For the text-containing cell, return its midpoint in (x, y) coordinate format. 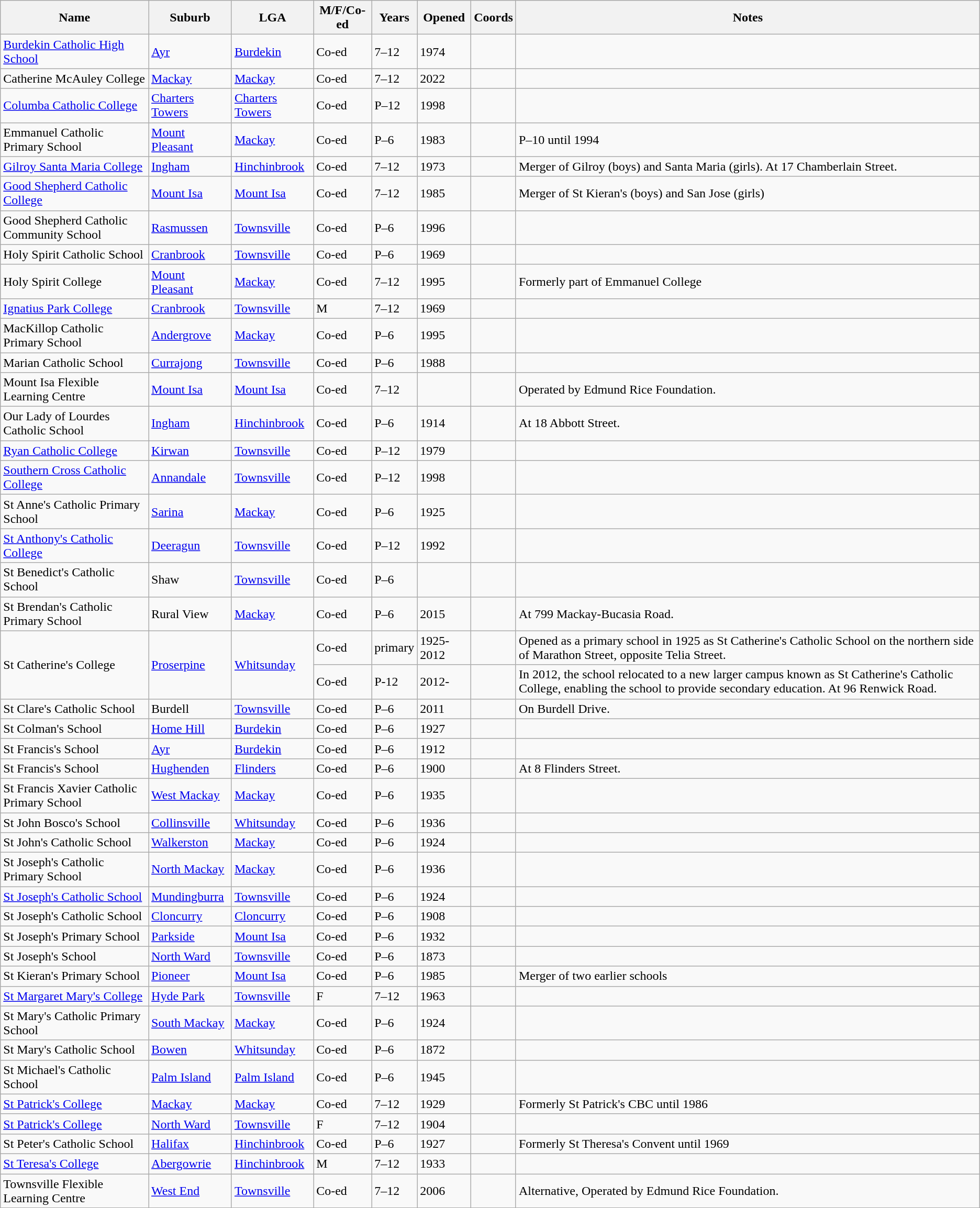
2012- (444, 681)
Deeragun (191, 545)
Columba Catholic College (74, 106)
St Catherine's College (74, 665)
Sarina (191, 512)
Pioneer (191, 976)
St Margaret Mary's College (74, 996)
Burdell (191, 709)
Ignatius Park College (74, 308)
St Kieran's Primary School (74, 976)
Mount Isa Flexible Learning Centre (74, 389)
Formerly part of Emmanuel College (748, 282)
St Brendan's Catholic Primary School (74, 613)
Home Hill (191, 729)
1929 (444, 1104)
St Francis Xavier Catholic Primary School (74, 796)
On Burdell Drive. (748, 709)
P-12 (395, 681)
Our Lady of Lourdes Catholic School (74, 424)
St Joseph's School (74, 956)
Parkside (191, 936)
1974 (444, 51)
Shaw (191, 580)
Catherine McAuley College (74, 79)
1963 (444, 996)
Hughenden (191, 768)
1925 (444, 512)
Merger of St Kieran's (boys) and San Jose (girls) (748, 194)
Andergrove (191, 335)
Collinsville (191, 822)
Walkerston (191, 843)
St Michael's Catholic School (74, 1077)
1914 (444, 424)
1935 (444, 796)
1900 (444, 768)
1992 (444, 545)
Bowen (191, 1050)
Notes (748, 18)
Marian Catholic School (74, 363)
1908 (444, 916)
St Mary's Catholic Primary School (74, 1023)
West Mackay (191, 796)
Suburb (191, 18)
Hyde Park (191, 996)
St Joseph's Catholic Primary School (74, 870)
St Anthony's Catholic College (74, 545)
Currajong (191, 363)
P–10 until 1994 (748, 139)
Good Shepherd Catholic Community School (74, 227)
M/F/Co-ed (342, 18)
primary (395, 648)
Good Shepherd Catholic College (74, 194)
Merger of two earlier schools (748, 976)
St Benedict's Catholic School (74, 580)
2011 (444, 709)
South Mackay (191, 1023)
1933 (444, 1164)
Annandale (191, 477)
2006 (444, 1190)
St Mary's Catholic School (74, 1050)
St Clare's Catholic School (74, 709)
North Mackay (191, 870)
LGA (272, 18)
St Colman's School (74, 729)
At 799 Mackay-Bucasia Road. (748, 613)
2015 (444, 613)
Abergowrie (191, 1164)
At 18 Abbott Street. (748, 424)
St John Bosco's School (74, 822)
1996 (444, 227)
1979 (444, 451)
West End (191, 1190)
St Joseph's Primary School (74, 936)
2022 (444, 79)
1873 (444, 956)
1983 (444, 139)
Ryan Catholic College (74, 451)
St Peter's Catholic School (74, 1144)
Holy Spirit College (74, 282)
MacKillop Catholic Primary School (74, 335)
Opened (444, 18)
Coords (494, 18)
Rasmussen (191, 227)
St John's Catholic School (74, 843)
Merger of Gilroy (boys) and Santa Maria (girls). At 17 Chamberlain Street. (748, 166)
Mundingburra (191, 897)
Holy Spirit Catholic School (74, 254)
Townsville Flexible Learning Centre (74, 1190)
Formerly St Patrick's CBC until 1986 (748, 1104)
Emmanuel Catholic Primary School (74, 139)
Name (74, 18)
At 8 Flinders Street. (748, 768)
Years (395, 18)
1872 (444, 1050)
1945 (444, 1077)
1988 (444, 363)
Alternative, Operated by Edmund Rice Foundation. (748, 1190)
Halifax (191, 1144)
1912 (444, 748)
Gilroy Santa Maria College (74, 166)
Southern Cross Catholic College (74, 477)
Kirwan (191, 451)
St Teresa's College (74, 1164)
Opened as a primary school in 1925 as St Catherine's Catholic School on the northern side of Marathon Street, opposite Telia Street. (748, 648)
1932 (444, 936)
St Anne's Catholic Primary School (74, 512)
1973 (444, 166)
Formerly St Theresa's Convent until 1969 (748, 1144)
1904 (444, 1124)
1925-2012 (444, 648)
Rural View (191, 613)
Proserpine (191, 665)
Burdekin Catholic High School (74, 51)
Flinders (272, 768)
Operated by Edmund Rice Foundation. (748, 389)
